Determine the [x, y] coordinate at the center of the cell enclosing the given text.  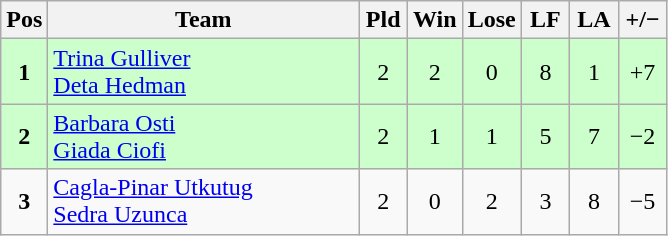
Barbara Osti Giada Ciofi [204, 136]
−5 [642, 202]
7 [594, 136]
Win [434, 20]
Pld [384, 20]
Pos [24, 20]
−2 [642, 136]
LF [546, 20]
+/− [642, 20]
Trina Gulliver Deta Hedman [204, 72]
Lose [492, 20]
+7 [642, 72]
Cagla-Pinar Utkutug Sedra Uzunca [204, 202]
Team [204, 20]
5 [546, 136]
LA [594, 20]
